From the cell containing the given text, extract its center point as [X, Y] coordinate. 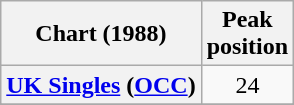
UK Singles (OCC) [101, 85]
Peakposition [247, 34]
24 [247, 85]
Chart (1988) [101, 34]
